Output the [X, Y] coordinate of the center of the cell containing the given text.  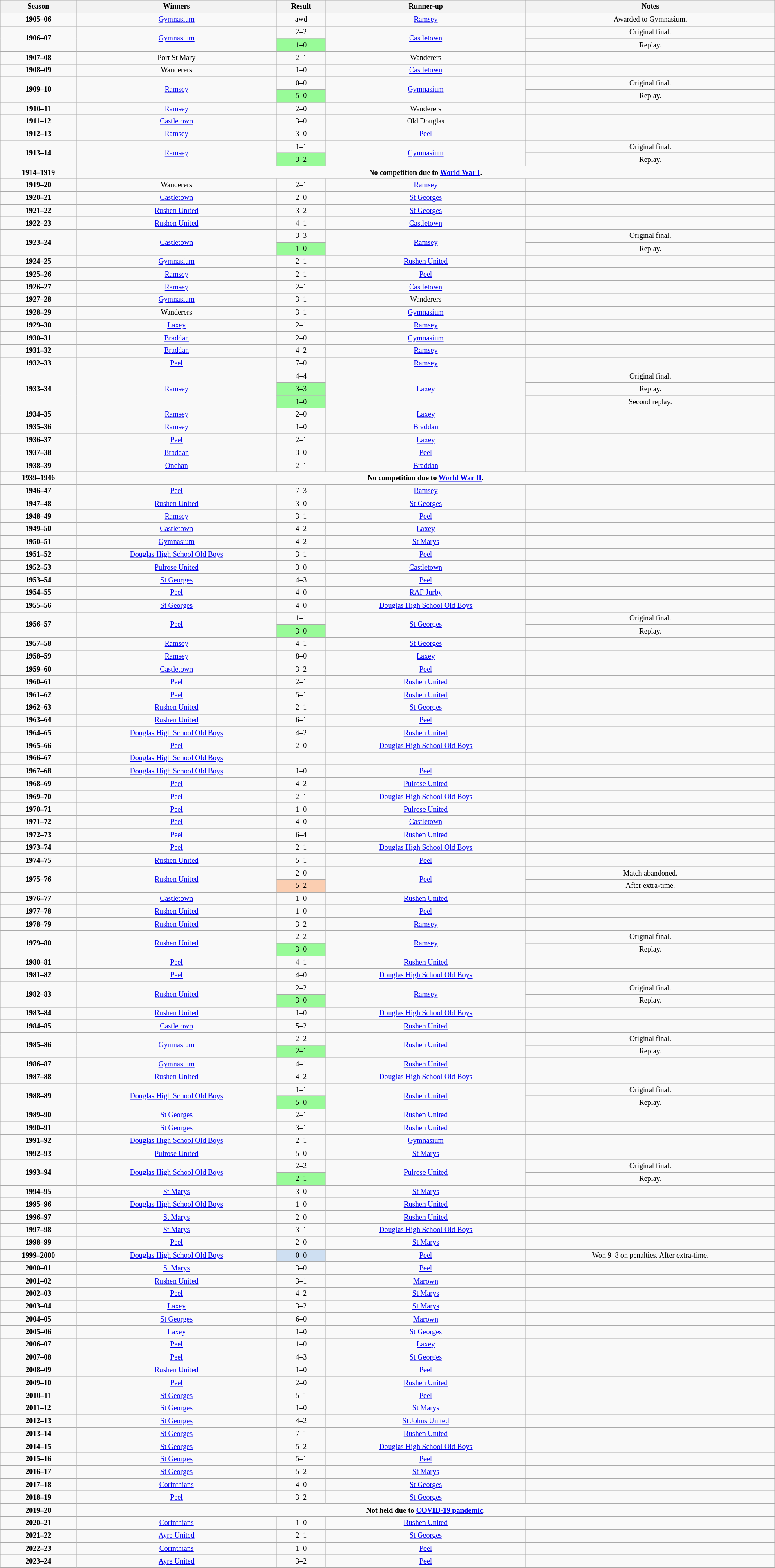
RAF Jurby [426, 593]
2015–16 [38, 1459]
1973–74 [38, 848]
1929–30 [38, 325]
1925–26 [38, 274]
2001–02 [38, 1281]
Match abandoned. [650, 873]
1920–21 [38, 198]
1957–58 [38, 643]
1982–83 [38, 994]
1984–85 [38, 1026]
6–4 [301, 835]
1978–79 [38, 924]
2018–19 [38, 1498]
1937–38 [38, 453]
1997–98 [38, 1230]
1992–93 [38, 1154]
2009–10 [38, 1382]
1964–65 [38, 733]
Runner-up [426, 7]
1954–55 [38, 593]
Not held due to COVID-19 pandemic. [426, 1510]
2013–14 [38, 1434]
1906–07 [38, 38]
2003–04 [38, 1306]
1921–22 [38, 211]
1990–91 [38, 1128]
1959–60 [38, 670]
1956–57 [38, 625]
After extra-time. [650, 886]
Old Douglas [426, 121]
2010–11 [38, 1396]
1960–61 [38, 682]
1993–94 [38, 1172]
1958–59 [38, 656]
2000–01 [38, 1268]
1919–20 [38, 185]
1971–72 [38, 822]
1933–34 [38, 389]
1989–90 [38, 1115]
1926–27 [38, 287]
awd [301, 20]
1938–39 [38, 465]
2023–24 [38, 1561]
St Johns United [426, 1421]
Season [38, 7]
1946–47 [38, 491]
2016–17 [38, 1472]
1981–82 [38, 975]
1948–49 [38, 517]
1974–75 [38, 860]
Port St Mary [177, 57]
1955–56 [38, 606]
1952–53 [38, 567]
1969–70 [38, 796]
1934–35 [38, 414]
1968–69 [38, 784]
2022–23 [38, 1548]
No competition due to World War II. [426, 478]
2008–09 [38, 1370]
1980–81 [38, 962]
1909–10 [38, 90]
7–3 [301, 491]
1931–32 [38, 351]
1975–76 [38, 879]
2006–07 [38, 1345]
1962–63 [38, 707]
2005–06 [38, 1332]
1985–86 [38, 1045]
Second replay. [650, 401]
1950–51 [38, 542]
1999–2000 [38, 1256]
Notes [650, 7]
8–0 [301, 656]
1951–52 [38, 554]
Won 9–8 on penalties. After extra-time. [650, 1256]
Winners [177, 7]
1983–84 [38, 1013]
6–1 [301, 720]
2019–20 [38, 1510]
1994–95 [38, 1192]
2011–12 [38, 1409]
1935–36 [38, 427]
1986–87 [38, 1064]
1947–48 [38, 504]
Awarded to Gymnasium. [650, 20]
4–4 [301, 376]
1988–89 [38, 1096]
1970–71 [38, 809]
1967–68 [38, 771]
1907–08 [38, 57]
1932–33 [38, 364]
No competition due to World War I. [426, 172]
1912–13 [38, 134]
1908–09 [38, 70]
2021–22 [38, 1535]
2014–15 [38, 1446]
1910–11 [38, 109]
1922–23 [38, 223]
1927–28 [38, 300]
2017–18 [38, 1485]
1966–67 [38, 759]
1996–97 [38, 1217]
1939–1946 [38, 478]
1914–1919 [38, 172]
7–0 [301, 364]
7–1 [301, 1434]
1963–64 [38, 720]
1953–54 [38, 580]
1923–24 [38, 242]
Result [301, 7]
6–0 [301, 1319]
1965–66 [38, 746]
1976–77 [38, 898]
1905–06 [38, 20]
1977–78 [38, 912]
1961–62 [38, 695]
1911–12 [38, 121]
1949–50 [38, 529]
2002–03 [38, 1293]
1928–29 [38, 312]
2007–08 [38, 1357]
Onchan [177, 465]
1995–96 [38, 1204]
2012–13 [38, 1421]
1924–25 [38, 262]
1930–31 [38, 338]
2004–05 [38, 1319]
2020–21 [38, 1523]
1987–88 [38, 1077]
1991–92 [38, 1140]
1998–99 [38, 1243]
1972–73 [38, 835]
1936–37 [38, 440]
1913–14 [38, 153]
1979–80 [38, 943]
